Scan for the cell matching the given text and deliver its [X, Y] coordinate at center. 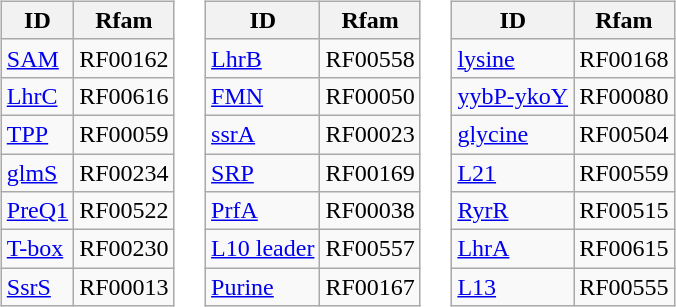
RF00557 [370, 249]
SsrS [37, 287]
SRP [263, 173]
RF00050 [370, 96]
L21 [513, 173]
ssrA [263, 134]
RF00230 [124, 249]
LhrC [37, 96]
L13 [513, 287]
glmS [37, 173]
RF00162 [124, 58]
glycine [513, 134]
SAM [37, 58]
Purine [263, 287]
lysine [513, 58]
RyrR [513, 211]
RF00522 [124, 211]
RF00167 [370, 287]
RF00080 [624, 96]
FMN [263, 96]
PreQ1 [37, 211]
RF00616 [124, 96]
RF00013 [124, 287]
RF00023 [370, 134]
RF00515 [624, 211]
RF00615 [624, 249]
T-box [37, 249]
RF00059 [124, 134]
LhrA [513, 249]
RF00168 [624, 58]
RF00559 [624, 173]
PrfA [263, 211]
RF00558 [370, 58]
TPP [37, 134]
LhrB [263, 58]
L10 leader [263, 249]
RF00169 [370, 173]
RF00555 [624, 287]
RF00504 [624, 134]
RF00234 [124, 173]
RF00038 [370, 211]
yybP-ykoY [513, 96]
